Pinpoint the cell where the given text exists, returning its (X, Y) midpoint coordinate. 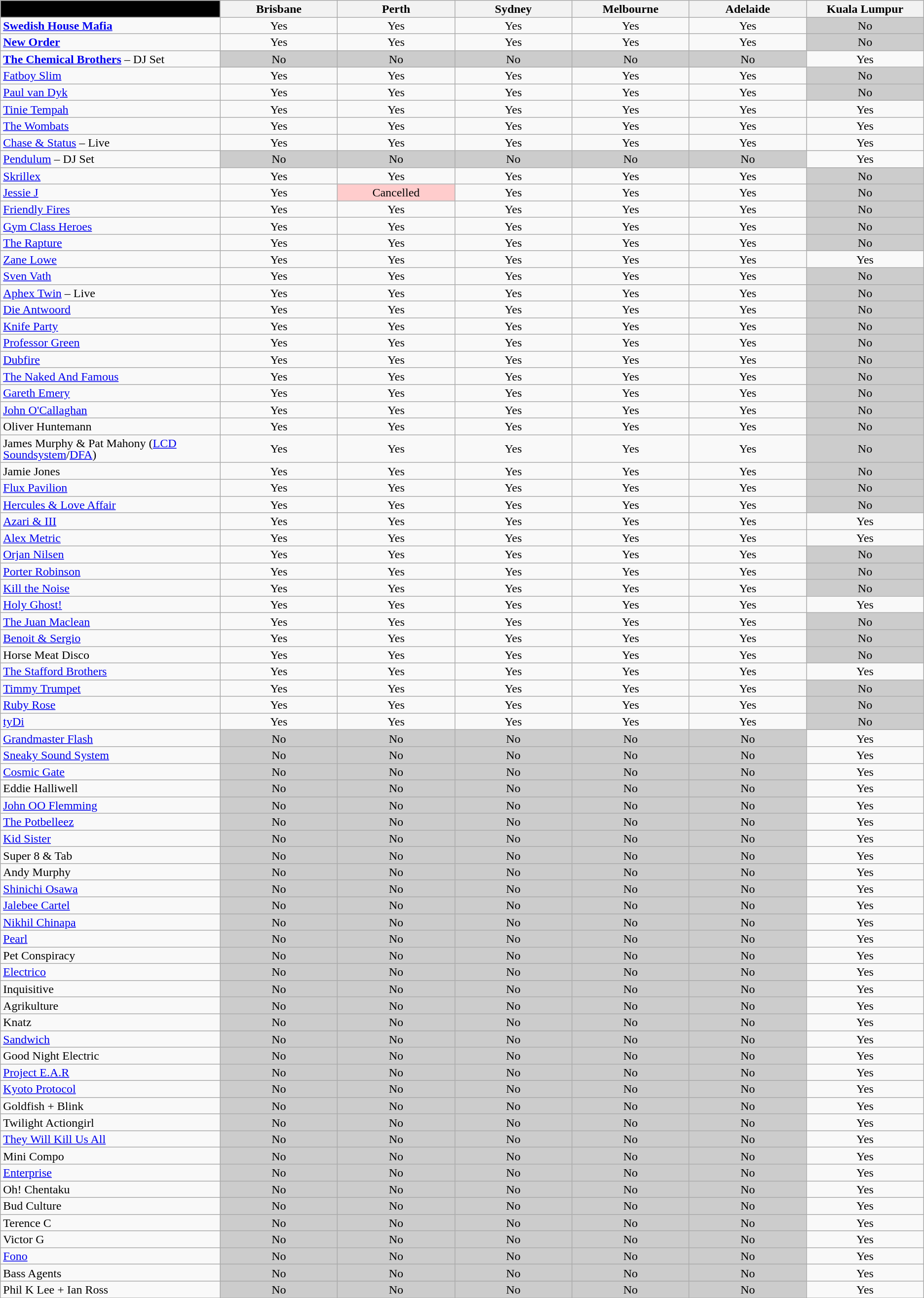
Nikhil Chinapa (111, 922)
Aphex Twin – Live (111, 293)
Kuala Lumpur (865, 9)
Brisbane (279, 9)
Dubfire (111, 359)
Good Night Electric (111, 1056)
Pearl (111, 939)
Holy Ghost! (111, 605)
Cancelled (396, 192)
Bud Culture (111, 1206)
Sven Vath (111, 276)
Twilight Actiongirl (111, 1122)
Sydney (513, 9)
Grandmaster Flash (111, 738)
Knatz (111, 1022)
John OO Flemming (111, 805)
Ruby Rose (111, 705)
Terence C (111, 1222)
Hercules & Love Affair (111, 504)
New Order (111, 42)
Jamie Jones (111, 471)
Shinichi Osawa (111, 888)
James Murphy & Pat Mahony (LCD Soundsystem/DFA) (111, 449)
The Rapture (111, 243)
Professor Green (111, 343)
Timmy Trumpet (111, 688)
Skrillex (111, 176)
Fono (111, 1256)
Melbourne (631, 9)
The Wombats (111, 126)
John O'Callaghan (111, 410)
Perth (396, 9)
Friendly Fires (111, 209)
Pet Conspiracy (111, 955)
Oh! Chentaku (111, 1189)
Azari & III (111, 521)
Gym Class Heroes (111, 226)
Super 8 & Tab (111, 855)
Goldfish + Blink (111, 1106)
Andy Murphy (111, 872)
Alex Metric (111, 538)
Enterprise (111, 1173)
Orjan Nilsen (111, 555)
The Juan Maclean (111, 621)
Mini Compo (111, 1156)
Agrikulture (111, 1005)
Tinie Tempah (111, 109)
Victor G (111, 1239)
Inquisitive (111, 989)
Flux Pavilion (111, 488)
The Naked And Famous (111, 376)
The Potbelleez (111, 822)
Kid Sister (111, 839)
Knife Party (111, 326)
Pendulum – DJ Set (111, 159)
Zane Lowe (111, 259)
Gareth Emery (111, 393)
Paul van Dyk (111, 92)
They Will Kill Us All (111, 1139)
Horse Meat Disco (111, 655)
Porter Robinson (111, 571)
Kill the Noise (111, 588)
Die Antwoord (111, 309)
Fatboy Slim (111, 76)
Jalebee Cartel (111, 905)
The Stafford Brothers (111, 671)
tyDi (111, 722)
Project E.A.R (111, 1072)
The Chemical Brothers – DJ Set (111, 59)
Oliver Huntemann (111, 426)
Chase & Status – Live (111, 143)
Swedish House Mafia (111, 26)
Bass Agents (111, 1273)
Adelaide (748, 9)
Kyoto Protocol (111, 1089)
Sneaky Sound System (111, 755)
Sandwich (111, 1039)
Jessie J (111, 192)
Eddie Halliwell (111, 788)
Benoit & Sergio (111, 638)
Electrico (111, 972)
Phil K Lee + Ian Ross (111, 1290)
Cosmic Gate (111, 771)
